Find where the given text appears and provide that cell's center as [x, y] coordinate. 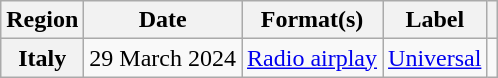
Label [435, 20]
29 March 2024 [163, 58]
Format(s) [312, 20]
Radio airplay [312, 58]
Italy [42, 58]
Date [163, 20]
Universal [435, 58]
Region [42, 20]
